Pinpoint the cell where the given text exists, returning its [X, Y] midpoint coordinate. 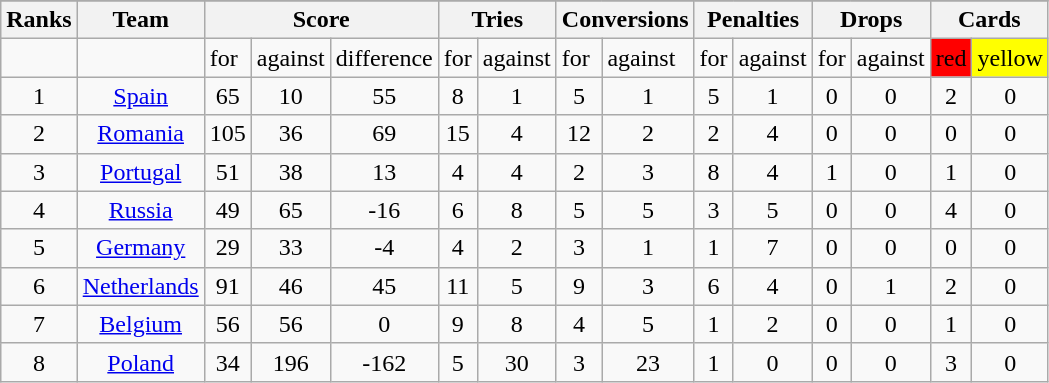
34 [228, 362]
Tries [497, 20]
10 [290, 96]
-4 [384, 248]
Drops [871, 20]
Cards [989, 20]
105 [228, 134]
Germany [140, 248]
55 [384, 96]
29 [228, 248]
30 [516, 362]
11 [458, 286]
Portugal [140, 172]
-16 [384, 210]
91 [228, 286]
13 [384, 172]
69 [384, 134]
red [951, 58]
yellow [1010, 58]
46 [290, 286]
49 [228, 210]
33 [290, 248]
15 [458, 134]
Penalties [753, 20]
difference [384, 58]
Romania [140, 134]
Conversions [625, 20]
Ranks [39, 20]
Netherlands [140, 286]
45 [384, 286]
-162 [384, 362]
Belgium [140, 324]
Poland [140, 362]
Russia [140, 210]
38 [290, 172]
12 [579, 134]
51 [228, 172]
Spain [140, 96]
36 [290, 134]
196 [290, 362]
23 [648, 362]
Score [321, 20]
Team [140, 20]
